From the cell containing the given text, extract its center point as [x, y] coordinate. 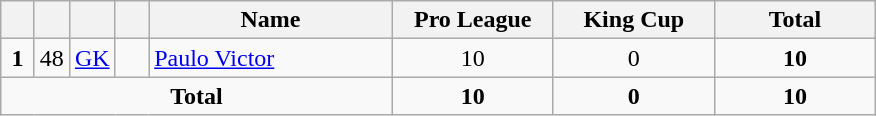
Paulo Victor [271, 58]
1 [18, 58]
Pro League [472, 20]
King Cup [634, 20]
GK [92, 58]
Name [271, 20]
48 [52, 58]
